Scan for the cell matching the given text and deliver its (x, y) coordinate at center. 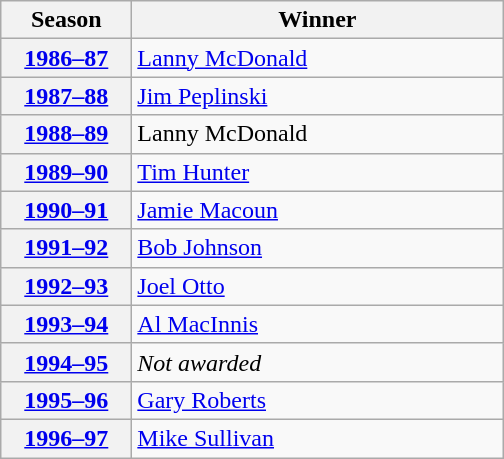
1990–91 (66, 210)
1995–96 (66, 400)
Bob Johnson (318, 248)
1996–97 (66, 438)
Jim Peplinski (318, 96)
1993–94 (66, 324)
1992–93 (66, 286)
Tim Hunter (318, 172)
Jamie Macoun (318, 210)
Not awarded (318, 362)
Winner (318, 20)
1994–95 (66, 362)
Mike Sullivan (318, 438)
1987–88 (66, 96)
Season (66, 20)
1989–90 (66, 172)
Gary Roberts (318, 400)
1986–87 (66, 58)
Al MacInnis (318, 324)
1988–89 (66, 134)
Joel Otto (318, 286)
1991–92 (66, 248)
